Provide the [x, y] coordinate of the cell's center where the given text is located.  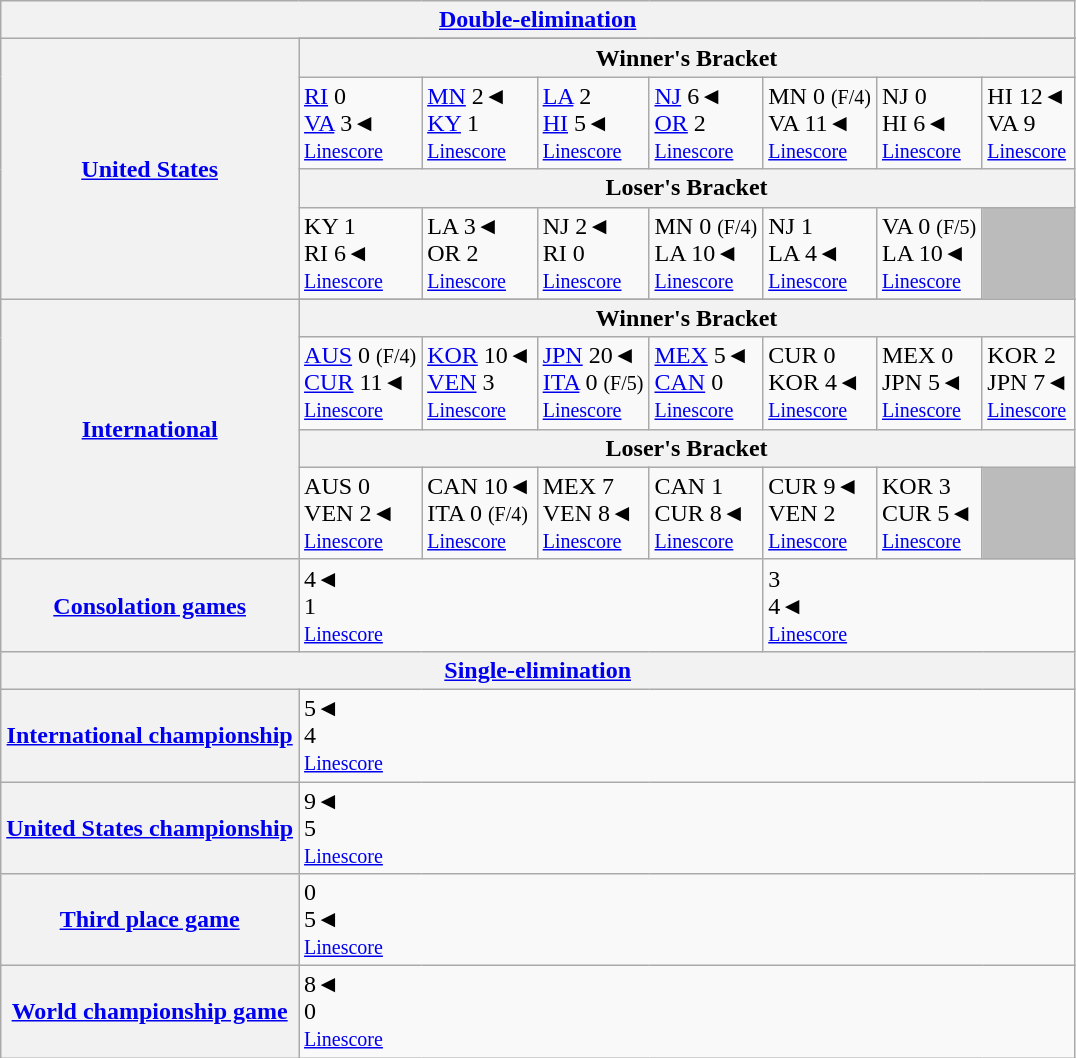
RI 0 VA 3◄Linescore [360, 123]
CUR 0 KOR 4◄Linescore [820, 383]
World championship game [150, 1012]
CAN 10◄ ITA 0 (F/4)Linescore [480, 513]
NJ 0 HI 6◄Linescore [928, 123]
NJ 6◄ OR 2Linescore [706, 123]
United States championship [150, 828]
NJ 2◄ RI 0Linescore [593, 253]
NJ 1 LA 4◄Linescore [820, 253]
Third place game [150, 920]
4◄ 1Linescore [531, 605]
KOR 10◄ VEN 3Linescore [480, 383]
MN 0 (F/4) VA 11◄Linescore [820, 123]
9◄ 5Linescore [687, 828]
International championship [150, 735]
AUS 0 (F/4) CUR 11◄Linescore [360, 383]
5◄ 4Linescore [687, 735]
JPN 20◄ ITA 0 (F/5)Linescore [593, 383]
CUR 9◄ VEN 2Linescore [820, 513]
3 4◄Linescore [919, 605]
8◄ 0Linescore [687, 1012]
LA 2 HI 5◄Linescore [593, 123]
United States [150, 169]
KOR 2 JPN 7◄Linescore [1028, 383]
MEX 5◄ CAN 0Linescore [706, 383]
Double-elimination [538, 20]
MEX 0 JPN 5◄Linescore [928, 383]
Consolation games [150, 605]
KOR 3 CUR 5◄Linescore [928, 513]
VA 0 (F/5) LA 10◄Linescore [928, 253]
MN 0 (F/4) LA 10◄Linescore [706, 253]
Single-elimination [538, 670]
MN 2◄ KY 1Linescore [480, 123]
HI 12◄ VA 9Linescore [1028, 123]
International [150, 429]
0 5◄Linescore [687, 920]
KY 1 RI 6◄Linescore [360, 253]
AUS 0 VEN 2◄Linescore [360, 513]
CAN 1 CUR 8◄Linescore [706, 513]
MEX 7 VEN 8◄Linescore [593, 513]
LA 3◄ OR 2Linescore [480, 253]
